Pinpoint the cell where the given text exists, returning its (X, Y) midpoint coordinate. 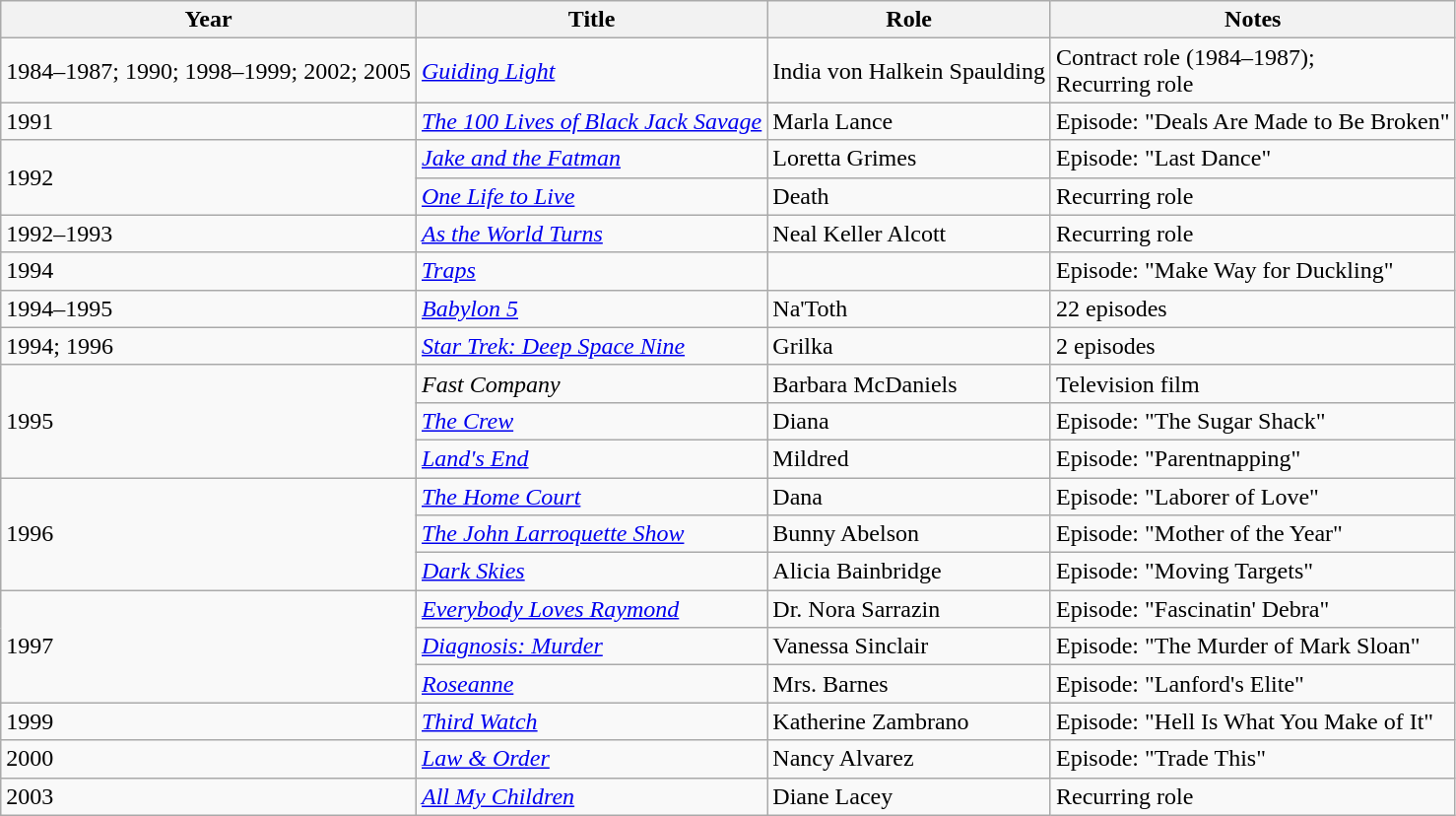
Episode: "Fascinatin' Debra" (1253, 609)
Dark Skies (591, 572)
Jake and the Fatman (591, 159)
Title (591, 20)
Marla Lance (909, 121)
Vanessa Sinclair (909, 646)
Episode: "Make Way for Duckling" (1253, 271)
Roseanne (591, 684)
2003 (209, 796)
Episode: "Parentnapping" (1253, 458)
22 episodes (1253, 308)
Diane Lacey (909, 796)
All My Children (591, 796)
Law & Order (591, 759)
Land's End (591, 458)
1995 (209, 421)
1994; 1996 (209, 346)
1997 (209, 646)
1994–1995 (209, 308)
Dr. Nora Sarrazin (909, 609)
1992 (209, 177)
Episode: "Last Dance" (1253, 159)
The Home Court (591, 496)
Television film (1253, 383)
Bunny Abelson (909, 534)
Episode: "Deals Are Made to Be Broken" (1253, 121)
2000 (209, 759)
One Life to Live (591, 196)
Barbara McDaniels (909, 383)
Diana (909, 421)
Third Watch (591, 721)
Episode: "The Murder of Mark Sloan" (1253, 646)
Traps (591, 271)
Everybody Loves Raymond (591, 609)
Contract role (1984–1987);Recurring role (1253, 71)
Guiding Light (591, 71)
Loretta Grimes (909, 159)
1984–1987; 1990; 1998–1999; 2002; 2005 (209, 71)
Nancy Alvarez (909, 759)
Year (209, 20)
The John Larroquette Show (591, 534)
Mrs. Barnes (909, 684)
Na'Toth (909, 308)
Role (909, 20)
Episode: "Moving Targets" (1253, 572)
Babylon 5 (591, 308)
The 100 Lives of Black Jack Savage (591, 121)
1994 (209, 271)
Star Trek: Deep Space Nine (591, 346)
Death (909, 196)
Episode: "Hell Is What You Make of It" (1253, 721)
Episode: "Trade This" (1253, 759)
Episode: "Lanford's Elite" (1253, 684)
Fast Company (591, 383)
Grilka (909, 346)
Notes (1253, 20)
Alicia Bainbridge (909, 572)
Dana (909, 496)
1992–1993 (209, 234)
Mildred (909, 458)
Neal Keller Alcott (909, 234)
2 episodes (1253, 346)
Episode: "Mother of the Year" (1253, 534)
India von Halkein Spaulding (909, 71)
The Crew (591, 421)
Katherine Zambrano (909, 721)
As the World Turns (591, 234)
Diagnosis: Murder (591, 646)
1999 (209, 721)
Episode: "Laborer of Love" (1253, 496)
1991 (209, 121)
1996 (209, 533)
Episode: "The Sugar Shack" (1253, 421)
